Return (x, y) of the center of cell containing provided text 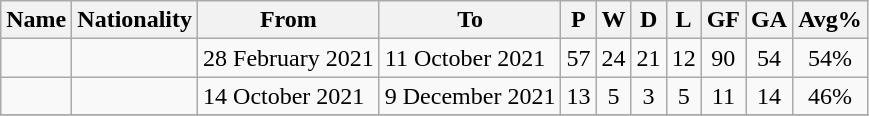
12 (684, 58)
3 (648, 96)
57 (578, 58)
L (684, 20)
14 (770, 96)
28 February 2021 (289, 58)
P (578, 20)
D (648, 20)
24 (614, 58)
Name (36, 20)
54% (830, 58)
11 (723, 96)
21 (648, 58)
Nationality (135, 20)
To (470, 20)
From (289, 20)
W (614, 20)
13 (578, 96)
14 October 2021 (289, 96)
90 (723, 58)
GF (723, 20)
11 October 2021 (470, 58)
GA (770, 20)
54 (770, 58)
Avg% (830, 20)
9 December 2021 (470, 96)
46% (830, 96)
